Determine the (x, y) coordinate at the center of the cell enclosing the given text.  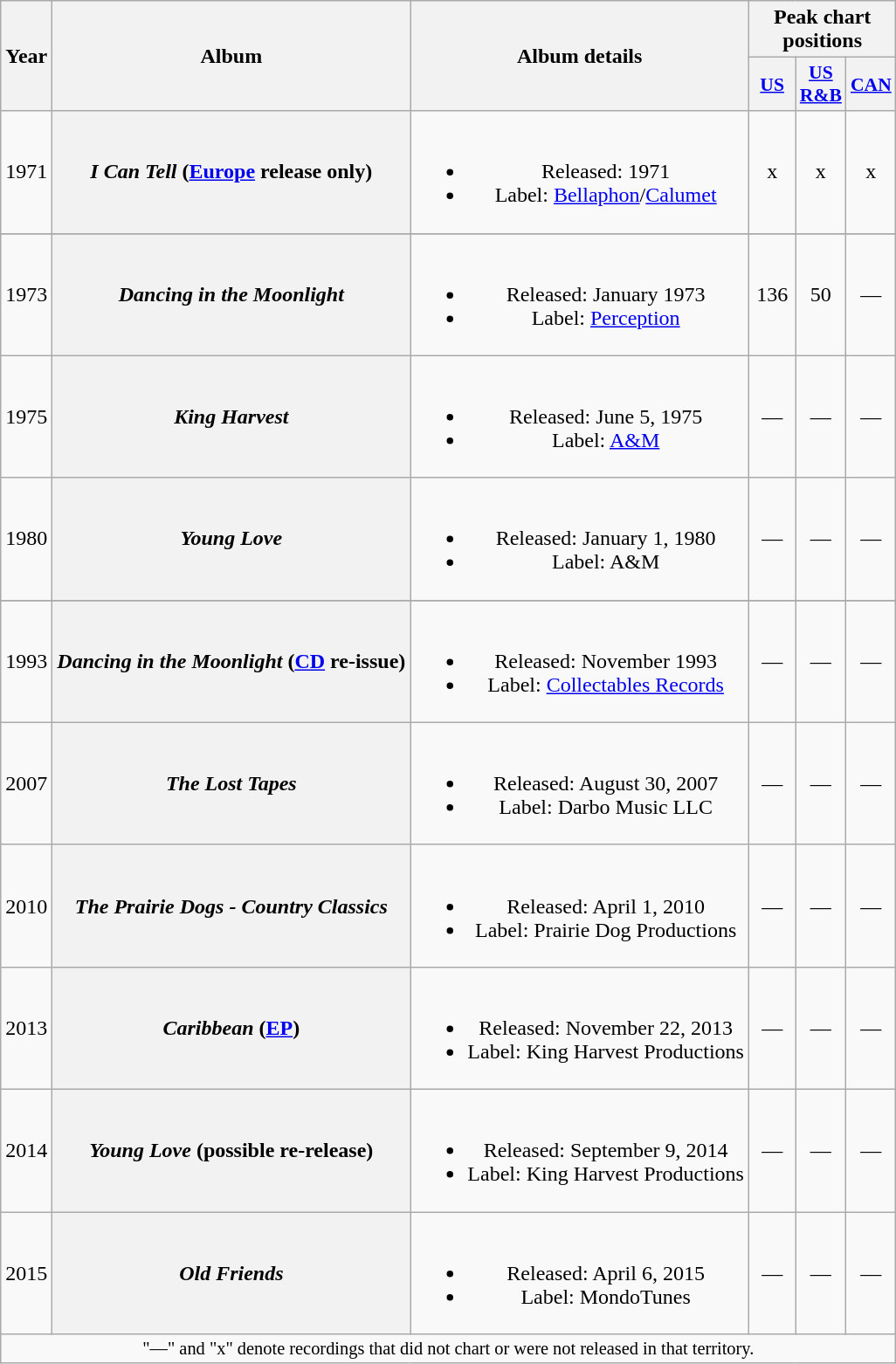
"—" and "x" denote recordings that did not chart or were not released in that territory. (449, 1349)
1971 (26, 172)
Caribbean (EP) (231, 1028)
2015 (26, 1273)
Released: April 1, 2010Label: Prairie Dog Productions (580, 906)
US R&B (821, 84)
Year (26, 56)
The Prairie Dogs - Country Classics (231, 906)
Released: 1971Label: Bellaphon/Calumet (580, 172)
1993 (26, 661)
The Lost Tapes (231, 783)
US (772, 84)
Released: January 1, 1980Label: A&M (580, 539)
50 (821, 294)
Peak chart positions (822, 30)
Dancing in the Moonlight (231, 294)
136 (772, 294)
1973 (26, 294)
Released: April 6, 2015Label: MondoTunes (580, 1273)
2013 (26, 1028)
Old Friends (231, 1273)
Album details (580, 56)
CAN (872, 84)
Released: September 9, 2014Label: King Harvest Productions (580, 1150)
Released: August 30, 2007Label: Darbo Music LLC (580, 783)
Released: June 5, 1975Label: A&M (580, 417)
Released: November 1993Label: Collectables Records (580, 661)
2014 (26, 1150)
Album (231, 56)
Young Love (possible re-release) (231, 1150)
King Harvest (231, 417)
Released: November 22, 2013Label: King Harvest Productions (580, 1028)
I Can Tell (Europe release only) (231, 172)
1980 (26, 539)
1975 (26, 417)
Young Love (231, 539)
Dancing in the Moonlight (CD re-issue) (231, 661)
2007 (26, 783)
2010 (26, 906)
Released: January 1973Label: Perception (580, 294)
